Output the (X, Y) coordinate of the center of the cell containing the given text.  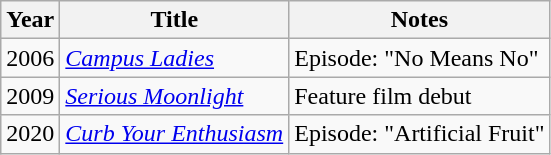
Episode: "Artificial Fruit" (420, 134)
2006 (30, 58)
Curb Your Enthusiasm (174, 134)
Notes (420, 20)
Episode: "No Means No" (420, 58)
Serious Moonlight (174, 96)
Year (30, 20)
Campus Ladies (174, 58)
Title (174, 20)
2009 (30, 96)
Feature film debut (420, 96)
2020 (30, 134)
